Search for the cell housing the specified text and yield its (x, y) center coordinate. 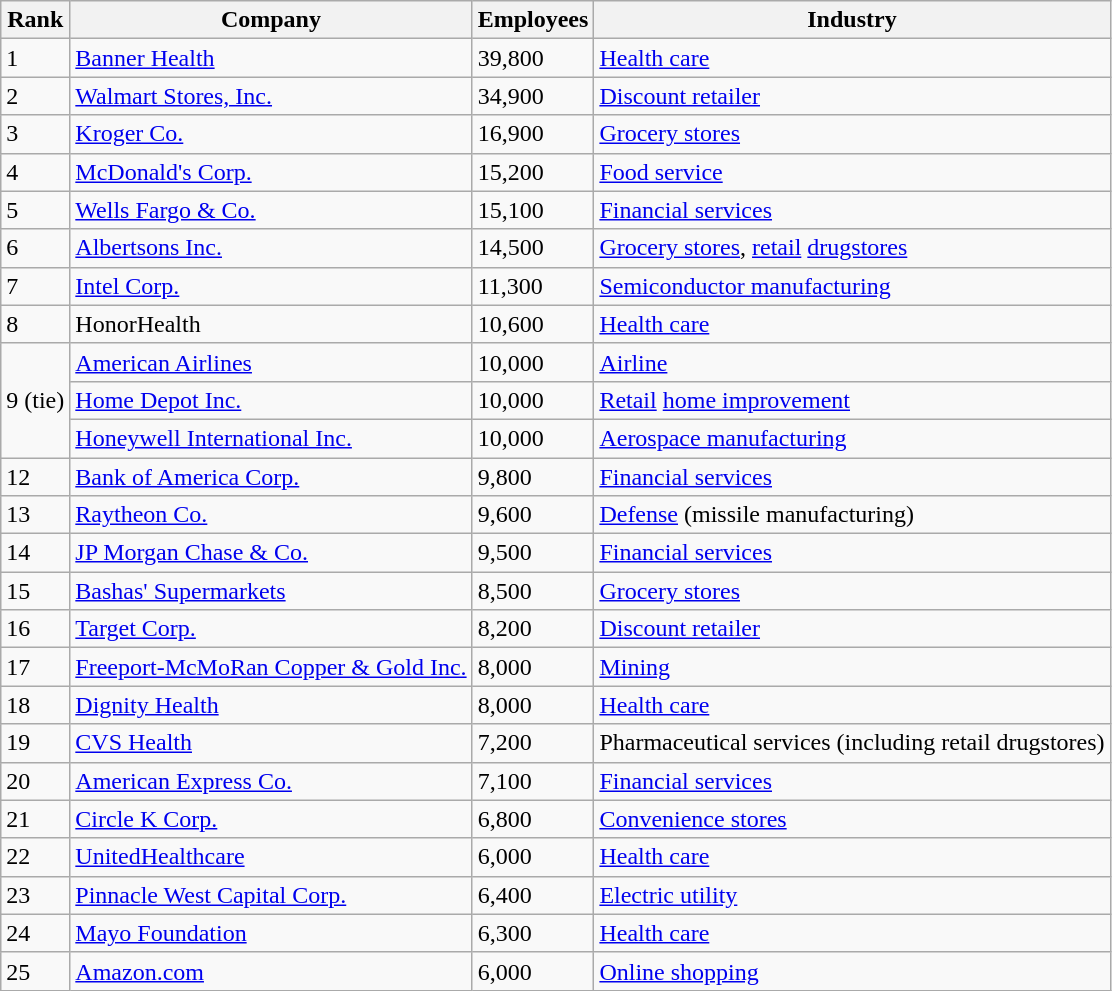
14 (36, 553)
Food service (852, 172)
7,200 (533, 743)
25 (36, 971)
HonorHealth (271, 324)
Bashas' Supermarkets (271, 591)
McDonald's Corp. (271, 172)
11,300 (533, 286)
Mayo Foundation (271, 933)
9,800 (533, 477)
Dignity Health (271, 705)
16 (36, 629)
13 (36, 515)
Grocery stores, retail drugstores (852, 248)
Freeport-McMoRan Copper & Gold Inc. (271, 667)
Employees (533, 20)
4 (36, 172)
12 (36, 477)
34,900 (533, 96)
3 (36, 134)
6,300 (533, 933)
Online shopping (852, 971)
Walmart Stores, Inc. (271, 96)
9 (tie) (36, 400)
Raytheon Co. (271, 515)
15,200 (533, 172)
6 (36, 248)
Kroger Co. (271, 134)
2 (36, 96)
UnitedHealthcare (271, 857)
8 (36, 324)
23 (36, 895)
7 (36, 286)
8,500 (533, 591)
6,800 (533, 819)
15,100 (533, 210)
14,500 (533, 248)
Albertsons Inc. (271, 248)
Home Depot Inc. (271, 400)
American Airlines (271, 362)
Company (271, 20)
20 (36, 781)
Defense (missile manufacturing) (852, 515)
15 (36, 591)
Banner Health (271, 58)
7,100 (533, 781)
9,600 (533, 515)
24 (36, 933)
8,200 (533, 629)
Rank (36, 20)
Pinnacle West Capital Corp. (271, 895)
5 (36, 210)
Intel Corp. (271, 286)
Amazon.com (271, 971)
Industry (852, 20)
Honeywell International Inc. (271, 438)
Convenience stores (852, 819)
19 (36, 743)
10,600 (533, 324)
22 (36, 857)
Wells Fargo & Co. (271, 210)
18 (36, 705)
Airline (852, 362)
American Express Co. (271, 781)
Mining (852, 667)
JP Morgan Chase & Co. (271, 553)
Pharmaceutical services (including retail drugstores) (852, 743)
39,800 (533, 58)
9,500 (533, 553)
Circle K Corp. (271, 819)
Semiconductor manufacturing (852, 286)
1 (36, 58)
16,900 (533, 134)
17 (36, 667)
Target Corp. (271, 629)
Bank of America Corp. (271, 477)
Electric utility (852, 895)
6,400 (533, 895)
Retail home improvement (852, 400)
CVS Health (271, 743)
Aerospace manufacturing (852, 438)
21 (36, 819)
